Identify which cell holds the provided text, then report its (x, y) central coordinate. 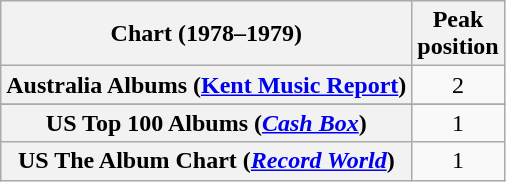
2 (458, 85)
Peak position (458, 34)
Chart (1978–1979) (206, 34)
US Top 100 Albums (Cash Box) (206, 123)
Australia Albums (Kent Music Report) (206, 85)
US The Album Chart (Record World) (206, 161)
